Find where the given text appears and provide that cell's center as [x, y] coordinate. 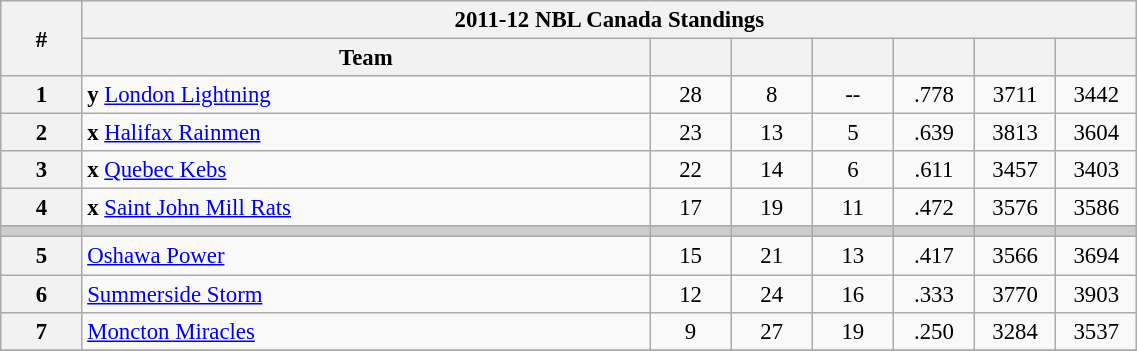
.611 [934, 170]
.639 [934, 133]
3403 [1096, 170]
3284 [1016, 331]
x Quebec Kebs [366, 170]
3711 [1016, 95]
3813 [1016, 133]
23 [690, 133]
9 [690, 331]
.333 [934, 294]
3586 [1096, 208]
.778 [934, 95]
x Halifax Rainmen [366, 133]
.472 [934, 208]
3604 [1096, 133]
3537 [1096, 331]
3 [42, 170]
7 [42, 331]
2 [42, 133]
# [42, 38]
Team [366, 58]
3576 [1016, 208]
1 [42, 95]
24 [772, 294]
8 [772, 95]
16 [852, 294]
3770 [1016, 294]
3903 [1096, 294]
Moncton Miracles [366, 331]
3457 [1016, 170]
2011-12 NBL Canada Standings [610, 20]
x Saint John Mill Rats [366, 208]
14 [772, 170]
.250 [934, 331]
y London Lightning [366, 95]
21 [772, 256]
Summerside Storm [366, 294]
28 [690, 95]
.417 [934, 256]
3442 [1096, 95]
Oshawa Power [366, 256]
3566 [1016, 256]
15 [690, 256]
22 [690, 170]
17 [690, 208]
-- [852, 95]
4 [42, 208]
11 [852, 208]
3694 [1096, 256]
27 [772, 331]
12 [690, 294]
